Locate the cell with the specified text and output its (x, y) center coordinate. 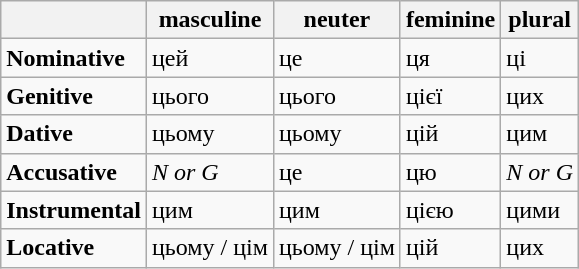
цією (450, 210)
Genitive (74, 96)
ці (540, 58)
Nominative (74, 58)
цю (450, 172)
цієї (450, 96)
Locative (74, 248)
ця (450, 58)
цими (540, 210)
Accusative (74, 172)
Dative (74, 134)
Instrumental (74, 210)
plural (540, 20)
neuter (336, 20)
цей (210, 58)
masculine (210, 20)
feminine (450, 20)
